Return the [X, Y] coordinate for the center point of the cell that contains the specified text.  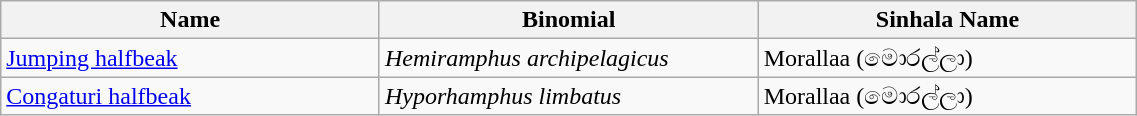
Name [190, 20]
Hyporhamphus limbatus [568, 96]
Jumping halfbeak [190, 58]
Binomial [568, 20]
Sinhala Name [948, 20]
Hemiramphus archipelagicus [568, 58]
Congaturi halfbeak [190, 96]
